Locate the cell with the specified text and output its (x, y) center coordinate. 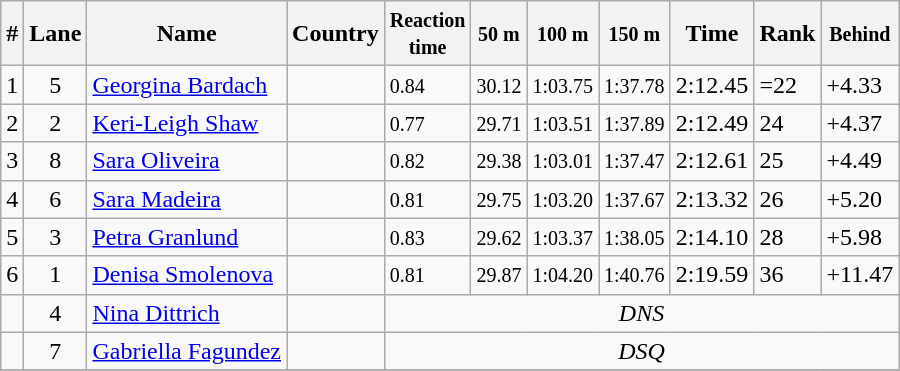
1:37.78 (635, 85)
24 (788, 123)
0.82 (428, 161)
36 (788, 275)
Behind (860, 34)
1:37.89 (635, 123)
100 m (563, 34)
Lane (56, 34)
Reactiontime (428, 34)
1:03.20 (563, 199)
29.62 (499, 237)
0.77 (428, 123)
8 (56, 161)
Nina Dittrich (187, 313)
+11.47 (860, 275)
Petra Granlund (187, 237)
+4.37 (860, 123)
Georgina Bardach (187, 85)
2:13.32 (712, 199)
Name (187, 34)
Sara Oliveira (187, 161)
=22 (788, 85)
29.71 (499, 123)
Country (336, 34)
2:19.59 (712, 275)
+4.33 (860, 85)
1:04.20 (563, 275)
29.38 (499, 161)
DNS (641, 313)
Gabriella Fagundez (187, 351)
0.83 (428, 237)
2:12.45 (712, 85)
0.84 (428, 85)
Denisa Smolenova (187, 275)
50 m (499, 34)
30.12 (499, 85)
1:40.76 (635, 275)
1:03.75 (563, 85)
# (12, 34)
DSQ (641, 351)
2:12.61 (712, 161)
29.87 (499, 275)
1:03.51 (563, 123)
1:37.67 (635, 199)
7 (56, 351)
Rank (788, 34)
2:12.49 (712, 123)
26 (788, 199)
150 m (635, 34)
+5.98 (860, 237)
Time (712, 34)
Keri-Leigh Shaw (187, 123)
1:03.37 (563, 237)
29.75 (499, 199)
Sara Madeira (187, 199)
28 (788, 237)
25 (788, 161)
1:37.47 (635, 161)
1:38.05 (635, 237)
1:03.01 (563, 161)
+5.20 (860, 199)
+4.49 (860, 161)
2:14.10 (712, 237)
